Detect which cell encompasses the target text, then output its [x, y] center coordinate. 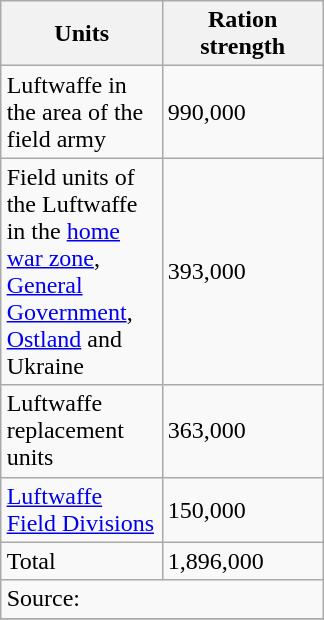
Luftwaffe Field Divisions [82, 510]
Ration strength [242, 34]
990,000 [242, 112]
Luftwaffe replacement units [82, 431]
Luftwaffe in the area of the field army [82, 112]
150,000 [242, 510]
363,000 [242, 431]
Field units of the Luftwaffe in the home war zone, General Government, Ostland and Ukraine [82, 272]
Units [82, 34]
Source: [162, 599]
393,000 [242, 272]
1,896,000 [242, 561]
Total [82, 561]
